Return the (x, y) coordinate for the center point of the cell that contains the specified text.  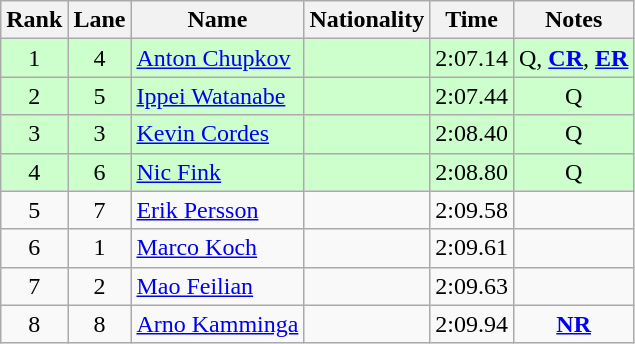
Ippei Watanabe (218, 96)
2:09.61 (472, 248)
Anton Chupkov (218, 58)
2:08.80 (472, 172)
Nationality (367, 20)
2:09.94 (472, 324)
Arno Kamminga (218, 324)
2:09.58 (472, 210)
Time (472, 20)
Marco Koch (218, 248)
Notes (573, 20)
Name (218, 20)
2:08.40 (472, 134)
2:09.63 (472, 286)
Mao Feilian (218, 286)
2:07.44 (472, 96)
NR (573, 324)
Erik Persson (218, 210)
Lane (100, 20)
2:07.14 (472, 58)
Q, CR, ER (573, 58)
Nic Fink (218, 172)
Kevin Cordes (218, 134)
Rank (34, 20)
